From the cell containing the given text, extract its center point as [X, Y] coordinate. 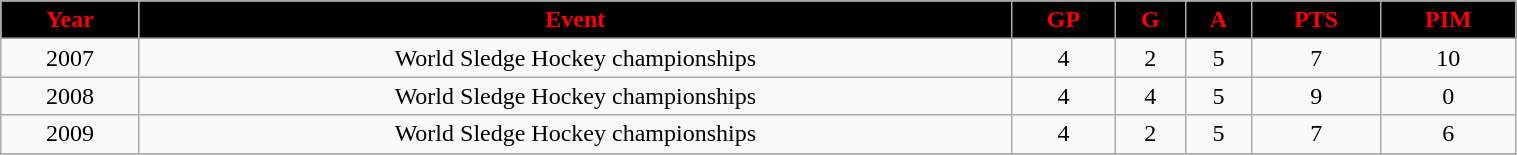
GP [1064, 20]
2009 [70, 134]
6 [1448, 134]
2008 [70, 96]
PTS [1316, 20]
9 [1316, 96]
10 [1448, 58]
A [1218, 20]
2007 [70, 58]
Event [575, 20]
G [1151, 20]
Year [70, 20]
PIM [1448, 20]
0 [1448, 96]
